Capture the cell that displays the provided text and extract its (x, y) central coordinate. 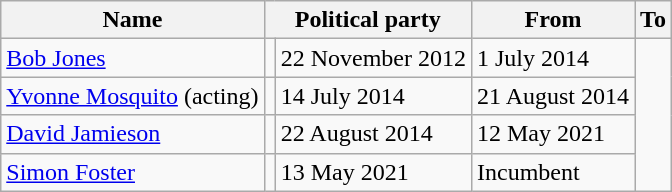
14 July 2014 (373, 96)
Yvonne Mosquito (acting) (132, 96)
13 May 2021 (373, 172)
To (654, 20)
12 May 2021 (552, 134)
1 July 2014 (552, 58)
22 August 2014 (373, 134)
From (552, 20)
Name (132, 20)
22 November 2012 (373, 58)
21 August 2014 (552, 96)
Simon Foster (132, 172)
Political party (368, 20)
David Jamieson (132, 134)
Incumbent (552, 172)
Bob Jones (132, 58)
